Pinpoint the cell where the given text exists, returning its [X, Y] midpoint coordinate. 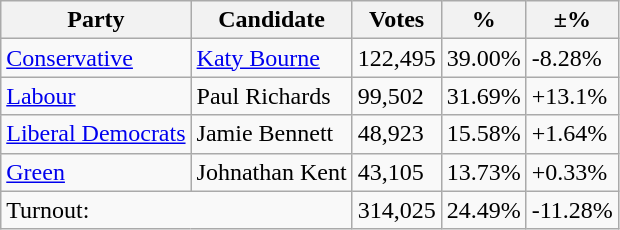
39.00% [484, 58]
±% [572, 20]
43,105 [396, 172]
31.69% [484, 96]
+0.33% [572, 172]
99,502 [396, 96]
Conservative [96, 58]
Votes [396, 20]
-8.28% [572, 58]
48,923 [396, 134]
Party [96, 20]
Turnout: [176, 210]
-11.28% [572, 210]
Paul Richards [272, 96]
122,495 [396, 58]
Johnathan Kent [272, 172]
13.73% [484, 172]
% [484, 20]
Candidate [272, 20]
314,025 [396, 210]
+13.1% [572, 96]
15.58% [484, 134]
Green [96, 172]
Jamie Bennett [272, 134]
24.49% [484, 210]
+1.64% [572, 134]
Labour [96, 96]
Katy Bourne [272, 58]
Liberal Democrats [96, 134]
